Provide the (X, Y) coordinate of the cell's center where the given text is located.  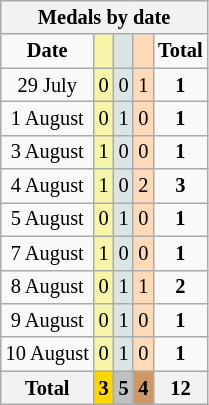
4 (143, 388)
3 August (48, 152)
10 August (48, 354)
12 (180, 388)
9 August (48, 320)
1 August (48, 118)
5 August (48, 219)
8 August (48, 287)
5 (124, 388)
7 August (48, 253)
Medals by date (104, 17)
Date (48, 51)
29 July (48, 85)
4 August (48, 186)
